From the cell containing the given text, extract its center point as [x, y] coordinate. 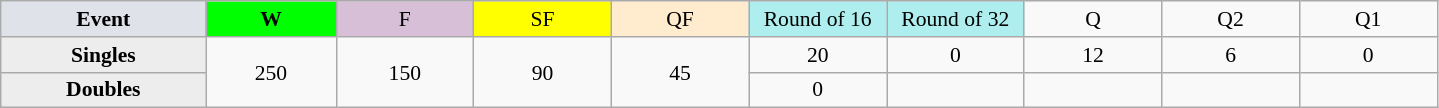
12 [1093, 55]
250 [271, 72]
QF [680, 19]
90 [543, 72]
20 [818, 55]
W [271, 19]
45 [680, 72]
Doubles [104, 90]
Q2 [1231, 19]
Singles [104, 55]
Q1 [1368, 19]
Round of 32 [955, 19]
SF [543, 19]
150 [405, 72]
6 [1231, 55]
Event [104, 19]
F [405, 19]
Round of 16 [818, 19]
Q [1093, 19]
